Locate the cell with the specified text and output its [X, Y] center coordinate. 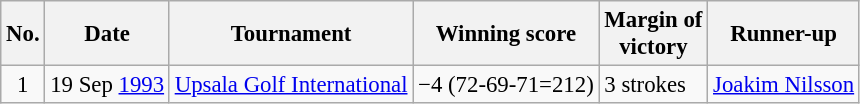
19 Sep 1993 [107, 85]
Runner-up [784, 34]
No. [23, 34]
3 strokes [654, 85]
Joakim Nilsson [784, 85]
−4 (72-69-71=212) [506, 85]
Date [107, 34]
Tournament [290, 34]
Winning score [506, 34]
Upsala Golf International [290, 85]
Margin ofvictory [654, 34]
1 [23, 85]
